Scan for the cell matching the given text and deliver its (X, Y) coordinate at center. 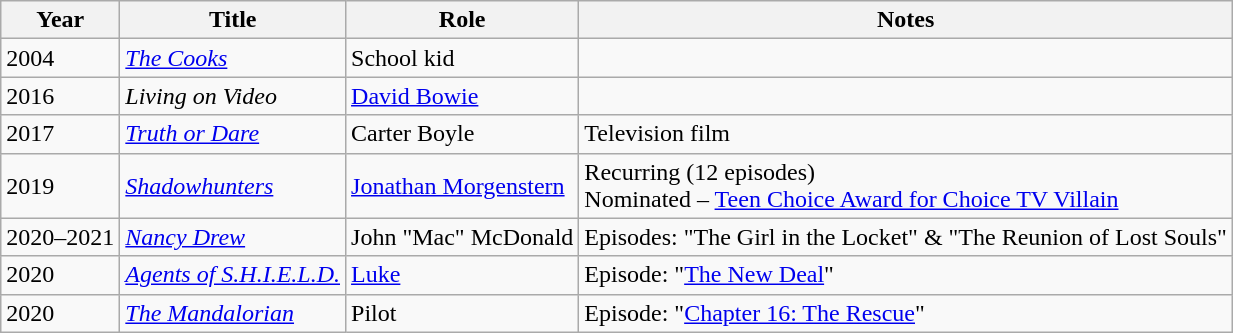
Shadowhunters (233, 186)
Jonathan Morgenstern (462, 186)
The Mandalorian (233, 313)
Episode: "The New Deal" (906, 275)
Episode: "Chapter 16: The Rescue" (906, 313)
Television film (906, 134)
Nancy Drew (233, 237)
Carter Boyle (462, 134)
Recurring (12 episodes)Nominated – Teen Choice Award for Choice TV Villain (906, 186)
Living on Video (233, 96)
Luke (462, 275)
Title (233, 20)
John "Mac" McDonald (462, 237)
The Cooks (233, 58)
2020–2021 (60, 237)
2004 (60, 58)
Episodes: "The Girl in the Locket" & "The Reunion of Lost Souls" (906, 237)
Role (462, 20)
Agents of S.H.I.E.L.D. (233, 275)
2017 (60, 134)
2016 (60, 96)
Notes (906, 20)
2019 (60, 186)
Truth or Dare (233, 134)
Pilot (462, 313)
School kid (462, 58)
Year (60, 20)
David Bowie (462, 96)
